Pinpoint the cell where the given text exists, returning its [X, Y] midpoint coordinate. 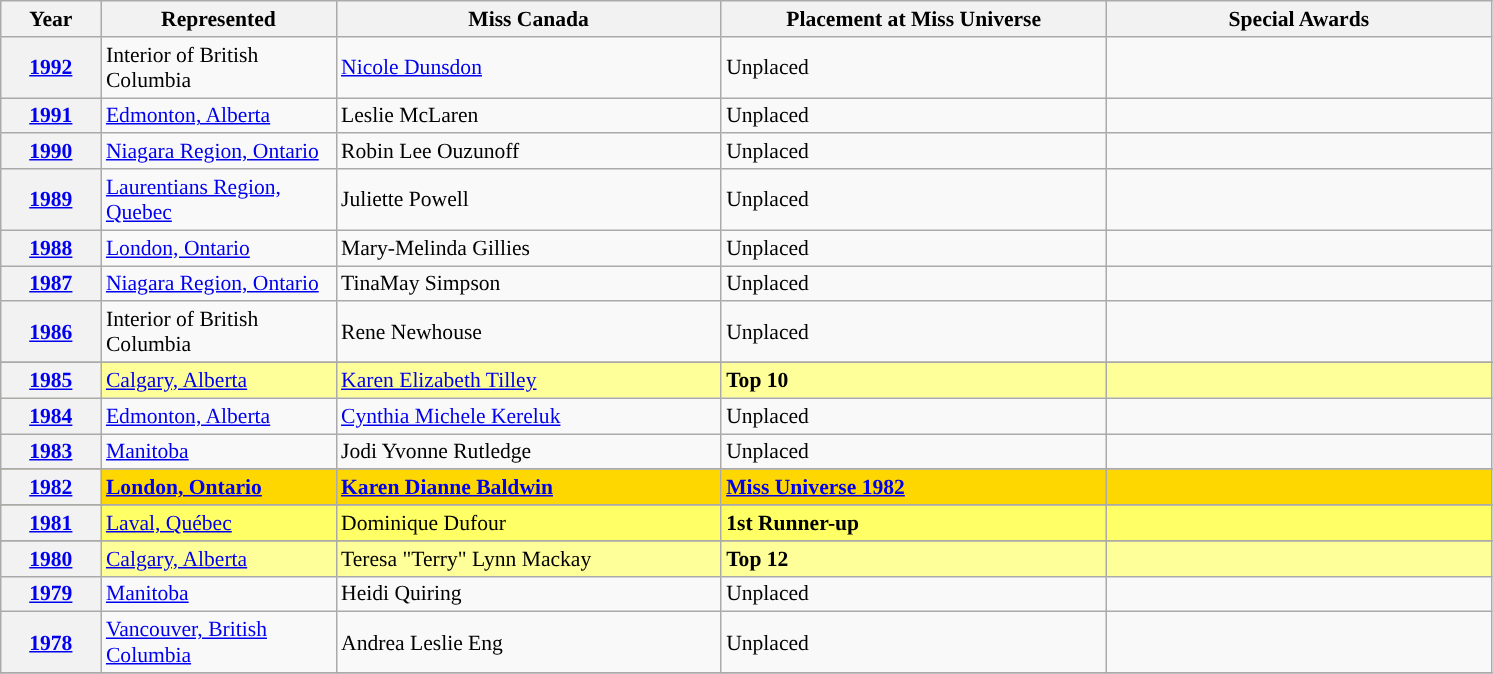
Leslie McLaren [528, 116]
1985 [51, 381]
1991 [51, 116]
1986 [51, 332]
Rene Newhouse [528, 332]
1981 [51, 523]
Teresa "Terry" Lynn Mackay [528, 559]
Karen Dianne Baldwin [528, 488]
Nicole Dunsdon [528, 68]
Heidi Quiring [528, 594]
Mary-Melinda Gillies [528, 248]
1982 [51, 488]
1988 [51, 248]
TinaMay Simpson [528, 284]
Miss Canada [528, 19]
Laurentians Region, Quebec [218, 200]
1989 [51, 200]
Robin Lee Ouzunoff [528, 152]
Jodi Yvonne Rutledge [528, 452]
Special Awards [1298, 19]
Top 10 [914, 381]
Top 12 [914, 559]
1990 [51, 152]
Andrea Leslie Eng [528, 642]
1980 [51, 559]
1987 [51, 284]
1st Runner-up [914, 523]
1983 [51, 452]
1979 [51, 594]
Cynthia Michele Kereluk [528, 416]
1978 [51, 642]
Karen Elizabeth Tilley [528, 381]
Laval, Québec [218, 523]
1992 [51, 68]
Dominique Dufour [528, 523]
Miss Universe 1982 [914, 488]
Juliette Powell [528, 200]
Vancouver, British Columbia [218, 642]
1984 [51, 416]
Placement at Miss Universe [914, 19]
Represented [218, 19]
Year [51, 19]
